Identify which cell holds the provided text, then report its (x, y) central coordinate. 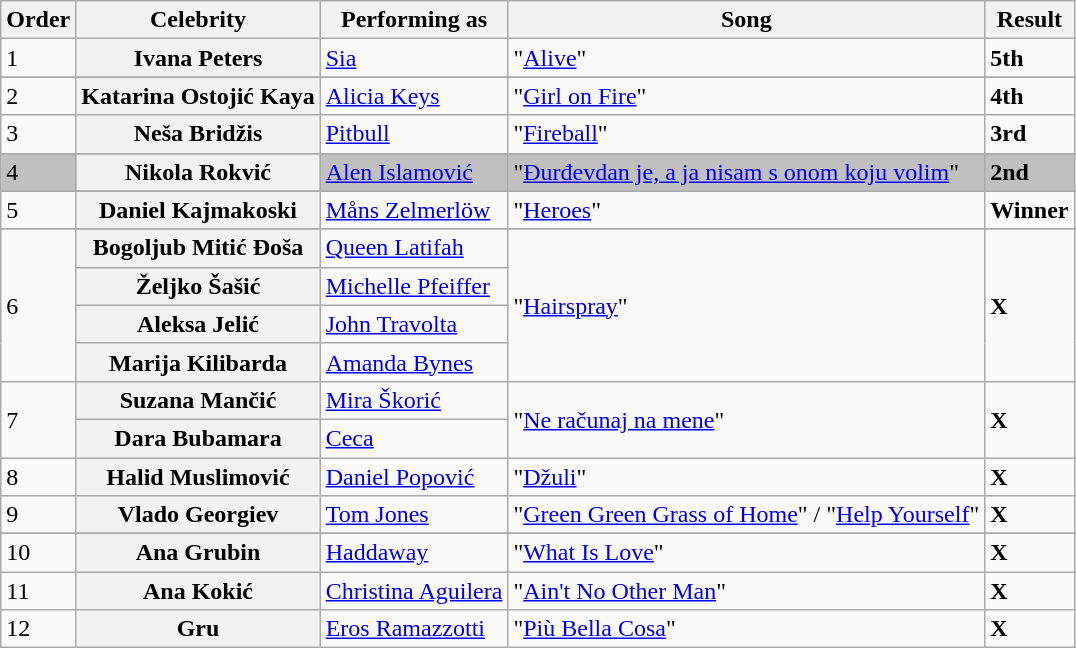
3 (38, 134)
Celebrity (198, 20)
Daniel Popović (414, 477)
4 (38, 172)
Aleksa Jelić (198, 324)
Performing as (414, 20)
Ceca (414, 438)
Daniel Kajmakoski (198, 210)
Alen Islamović (414, 172)
Amanda Bynes (414, 362)
2 (38, 96)
8 (38, 477)
"Più Bella Cosa" (746, 629)
Vlado Georgiev (198, 515)
Ana Kokić (198, 591)
Christina Aguilera (414, 591)
"Fireball" (746, 134)
Tom Jones (414, 515)
2nd (1030, 172)
5th (1030, 58)
Eros Ramazzotti (414, 629)
Katarina Ostojić Kaya (198, 96)
3rd (1030, 134)
"Džuli" (746, 477)
Ana Grubin (198, 553)
Result (1030, 20)
Marija Kilibarda (198, 362)
10 (38, 553)
Mira Škorić (414, 400)
Alicia Keys (414, 96)
"Green Green Grass of Home" / "Help Yourself" (746, 515)
Måns Zelmerlöw (414, 210)
Sia (414, 58)
9 (38, 515)
"Hairspray" (746, 305)
John Travolta (414, 324)
Gru (198, 629)
Winner (1030, 210)
Nikola Rokvić (198, 172)
5 (38, 210)
Haddaway (414, 553)
"Đurđevdan je, a ja nisam s onom koju volim" (746, 172)
11 (38, 591)
Željko Šašić (198, 286)
Ivana Peters (198, 58)
12 (38, 629)
Order (38, 20)
6 (38, 305)
Suzana Mančić (198, 400)
7 (38, 419)
Pitbull (414, 134)
"Ain't No Other Man" (746, 591)
"Ne računaj na mene" (746, 419)
Halid Muslimović (198, 477)
"Heroes" (746, 210)
Bogoljub Mitić Đoša (198, 248)
Queen Latifah (414, 248)
4th (1030, 96)
"What Is Love" (746, 553)
1 (38, 58)
Neša Bridžis (198, 134)
Michelle Pfeiffer (414, 286)
Dara Bubamara (198, 438)
"Girl on Fire" (746, 96)
Song (746, 20)
"Alive" (746, 58)
